Identify which cell holds the provided text, then report its (x, y) central coordinate. 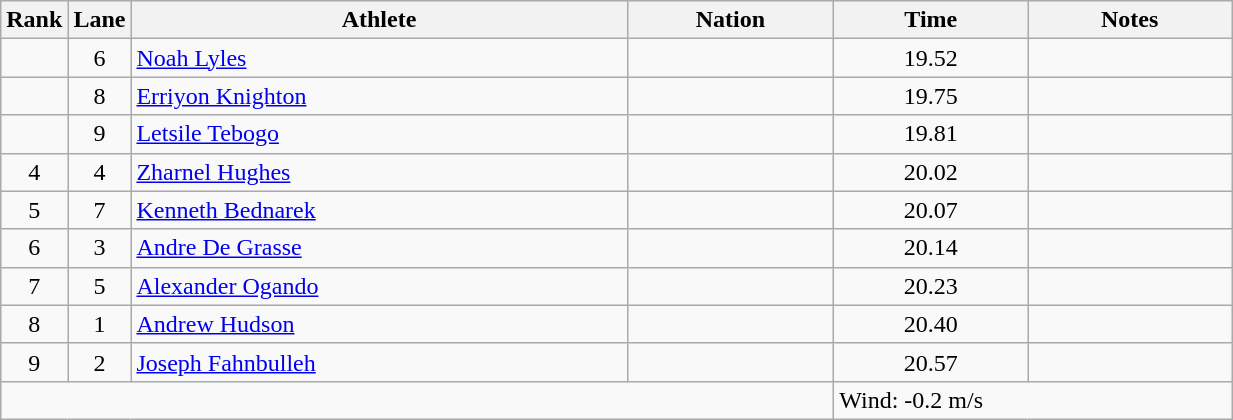
Alexander Ogando (379, 286)
20.07 (931, 210)
20.02 (931, 172)
3 (100, 248)
19.81 (931, 134)
2 (100, 362)
Andre De Grasse (379, 248)
Erriyon Knighton (379, 96)
Noah Lyles (379, 58)
20.40 (931, 324)
19.75 (931, 96)
Athlete (379, 20)
Joseph Fahnbulleh (379, 362)
20.23 (931, 286)
Kenneth Bednarek (379, 210)
Zharnel Hughes (379, 172)
Time (931, 20)
19.52 (931, 58)
20.57 (931, 362)
Andrew Hudson (379, 324)
20.14 (931, 248)
Letsile Tebogo (379, 134)
Wind: -0.2 m/s (1033, 400)
Notes (1130, 20)
Nation (730, 20)
Rank (34, 20)
Lane (100, 20)
1 (100, 324)
